Provide the [X, Y] coordinate of the cell's center where the given text is located.  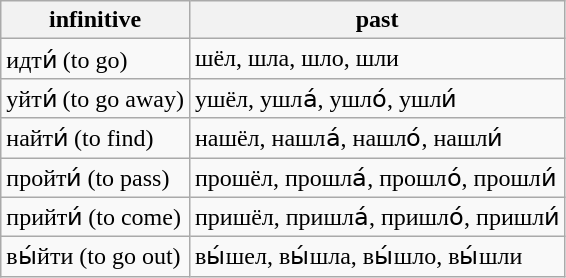
пришёл, пришла́, пришло́, пришли́ [376, 217]
уйти́ (to go away) [96, 98]
вы́йти (to go out) [96, 257]
вы́шел, вы́шла, вы́шло, вы́шли [376, 257]
идти́ (to go) [96, 59]
infinitive [96, 20]
past [376, 20]
нашёл, нашла́, нашло́, нашли́ [376, 138]
найти́ (to find) [96, 138]
пройти́ (to pass) [96, 178]
шёл, шла, шло, шли [376, 59]
прийти́ (to come) [96, 217]
ушёл, ушла́, ушло́, ушли́ [376, 98]
прошёл, прошла́, прошло́, прошли́ [376, 178]
